Scan for the cell matching the given text and deliver its [x, y] coordinate at center. 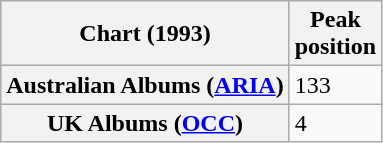
4 [335, 123]
Peakposition [335, 34]
UK Albums (OCC) [145, 123]
Chart (1993) [145, 34]
133 [335, 85]
Australian Albums (ARIA) [145, 85]
